From the cell containing the given text, extract its center point as [X, Y] coordinate. 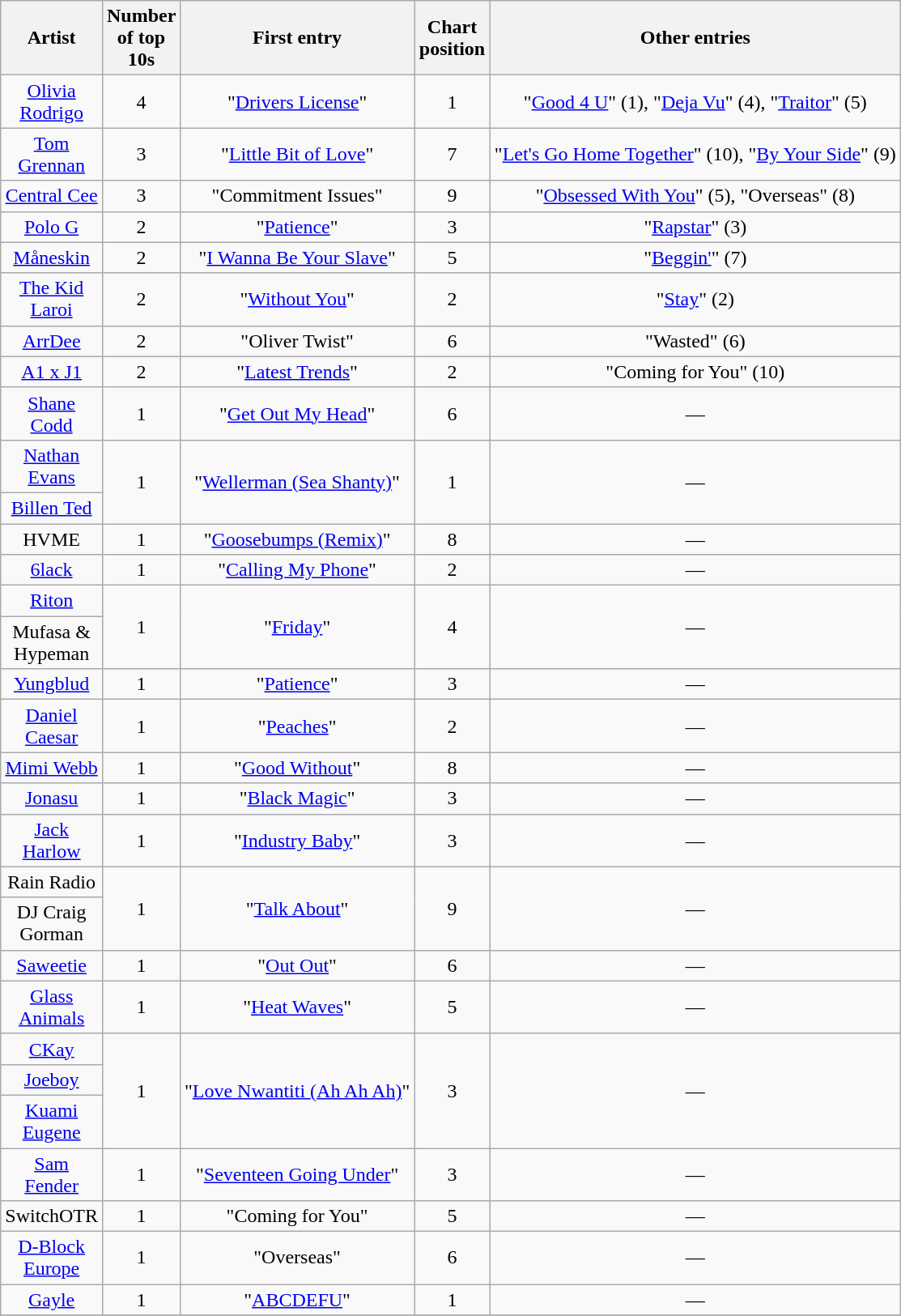
Kuami Eugene [52, 1121]
Jack Harlow [52, 841]
"Calling My Phone" [296, 570]
"Latest Trends" [296, 372]
"Friday" [296, 627]
6lack [52, 570]
"Wasted" (6) [695, 341]
"Without You" [296, 300]
Number of top 10s [141, 38]
7 [453, 154]
SwitchOTR [52, 1216]
"Obsessed With You" (5), "Overseas" (8) [695, 196]
Artist [52, 38]
Central Cee [52, 196]
Jonasu [52, 799]
"Commitment Issues" [296, 196]
"Heat Waves" [296, 1007]
"ABCDEFU" [296, 1300]
Other entries [695, 38]
"Let's Go Home Together" (10), "By Your Side" (9) [695, 154]
"Black Magic" [296, 799]
Nathan Evans [52, 466]
DJ Craig Gorman [52, 923]
"Peaches" [296, 726]
Riton [52, 601]
"Love Nwantiti (Ah Ah Ah)" [296, 1090]
D-Block Europe [52, 1259]
Billen Ted [52, 508]
Måneskin [52, 258]
"I Wanna Be Your Slave" [296, 258]
"Industry Baby" [296, 841]
Sam Fender [52, 1174]
Gayle [52, 1300]
"Little Bit of Love" [296, 154]
"Out Out" [296, 965]
"Rapstar" (3) [695, 227]
Mufasa & Hypeman [52, 643]
"Seventeen Going Under" [296, 1174]
"Stay" (2) [695, 300]
"Get Out My Head" [296, 413]
"Overseas" [296, 1259]
Tom Grennan [52, 154]
First entry [296, 38]
"Good 4 U" (1), "Deja Vu" (4), "Traitor" (5) [695, 102]
"Good Without" [296, 768]
"Beggin'" (7) [695, 258]
Rain Radio [52, 882]
Shane Codd [52, 413]
"Coming for You" [296, 1216]
Chart position [453, 38]
CKay [52, 1049]
ArrDee [52, 341]
Olivia Rodrigo [52, 102]
Mimi Webb [52, 768]
Joeboy [52, 1080]
HVME [52, 539]
"Goosebumps (Remix)" [296, 539]
The Kid Laroi [52, 300]
"Drivers License" [296, 102]
Glass Animals [52, 1007]
A1 x J1 [52, 372]
"Wellerman (Sea Shanty)" [296, 481]
Polo G [52, 227]
Daniel Caesar [52, 726]
Saweetie [52, 965]
Yungblud [52, 684]
"Oliver Twist" [296, 341]
"Coming for You" (10) [695, 372]
"Talk About" [296, 909]
